Locate the cell with the specified text and output its [X, Y] center coordinate. 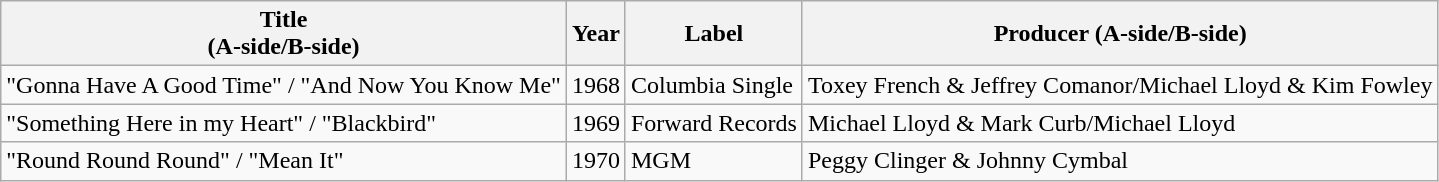
Peggy Clinger & Johnny Cymbal [1120, 161]
Forward Records [714, 123]
Columbia Single [714, 85]
1970 [596, 161]
"Something Here in my Heart" / "Blackbird" [284, 123]
1968 [596, 85]
Year [596, 34]
"Round Round Round" / "Mean It" [284, 161]
Toxey French & Jeffrey Comanor/Michael Lloyd & Kim Fowley [1120, 85]
Title(A-side/B-side) [284, 34]
MGM [714, 161]
Michael Lloyd & Mark Curb/Michael Lloyd [1120, 123]
"Gonna Have A Good Time" / "And Now You Know Me" [284, 85]
Producer (A-side/B-side) [1120, 34]
1969 [596, 123]
Label [714, 34]
